Return (x, y) of the center of cell containing provided text 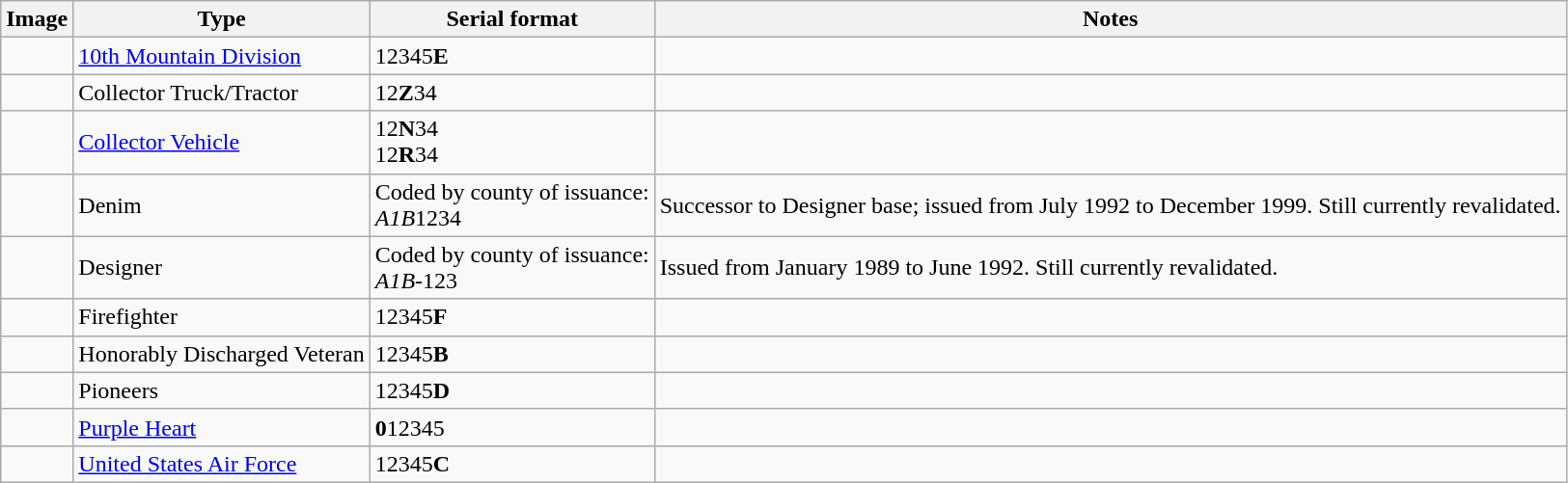
Firefighter (222, 317)
Collector Vehicle (222, 143)
12Z34 (511, 93)
Issued from January 1989 to June 1992. Still currently revalidated. (1110, 268)
Collector Truck/Tractor (222, 93)
Pioneers (222, 390)
Purple Heart (222, 427)
United States Air Force (222, 464)
Denim (222, 204)
Notes (1110, 19)
12345D (511, 390)
Honorably Discharged Veteran (222, 354)
Successor to Designer base; issued from July 1992 to December 1999. Still currently revalidated. (1110, 204)
Designer (222, 268)
10th Mountain Division (222, 56)
Type (222, 19)
Image (37, 19)
012345 (511, 427)
Coded by county of issuance:A1B-123 (511, 268)
12345B (511, 354)
Serial format (511, 19)
12N3412R34 (511, 143)
12345C (511, 464)
Coded by county of issuance:A1B1234 (511, 204)
12345E (511, 56)
12345F (511, 317)
